Identify which cell holds the provided text, then report its (X, Y) central coordinate. 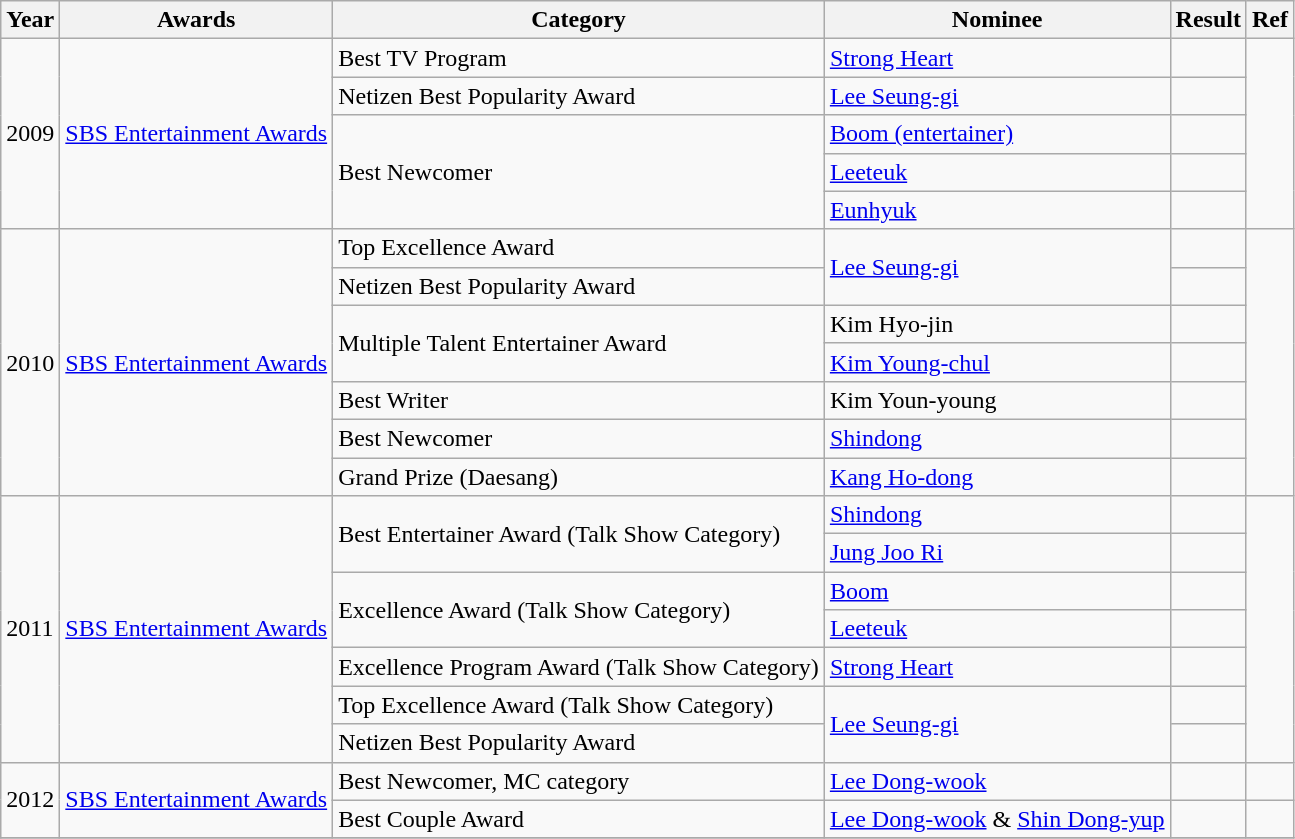
Boom (997, 591)
Excellence Award (Talk Show Category) (579, 610)
Jung Joo Ri (997, 553)
Best TV Program (579, 58)
Best Newcomer, MC category (579, 781)
Year (30, 20)
2010 (30, 362)
Result (1208, 20)
Kim Young-chul (997, 362)
Kim Youn-young (997, 400)
Grand Prize (Daesang) (579, 477)
2011 (30, 629)
Awards (196, 20)
Multiple Talent Entertainer Award (579, 343)
Best Entertainer Award (Talk Show Category) (579, 534)
Best Couple Award (579, 819)
Lee Dong-wook (997, 781)
Best Writer (579, 400)
Top Excellence Award (Talk Show Category) (579, 705)
Nominee (997, 20)
Ref (1270, 20)
Category (579, 20)
2009 (30, 134)
2012 (30, 800)
Kang Ho-dong (997, 477)
Top Excellence Award (579, 248)
Excellence Program Award (Talk Show Category) (579, 667)
Eunhyuk (997, 210)
Boom (entertainer) (997, 134)
Kim Hyo-jin (997, 324)
Lee Dong-wook & Shin Dong-yup (997, 819)
